Pinpoint the cell where the given text exists, returning its [x, y] midpoint coordinate. 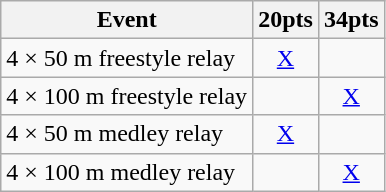
Event [127, 20]
4 × 50 m medley relay [127, 134]
20pts [286, 20]
4 × 100 m freestyle relay [127, 96]
4 × 50 m freestyle relay [127, 58]
34pts [351, 20]
4 × 100 m medley relay [127, 172]
